For the text-containing cell, return its midpoint in [X, Y] coordinate format. 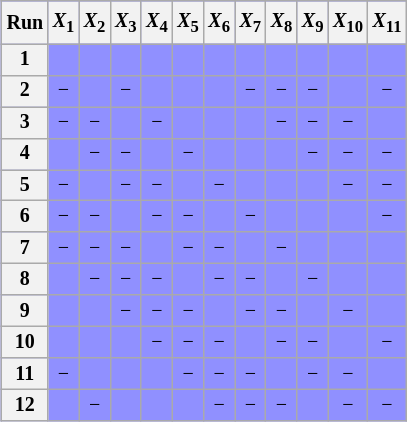
X6 [220, 22]
9 [25, 310]
7 [25, 248]
11 [25, 374]
X5 [188, 22]
X7 [250, 22]
X1 [64, 22]
X3 [126, 22]
Run [25, 22]
X9 [312, 22]
2 [25, 90]
5 [25, 186]
6 [25, 216]
X2 [94, 22]
8 [25, 280]
X10 [348, 22]
3 [25, 122]
X8 [282, 22]
12 [25, 406]
4 [25, 154]
X11 [388, 22]
10 [25, 342]
X4 [156, 22]
1 [25, 60]
